Capture the cell that displays the provided text and extract its [X, Y] central coordinate. 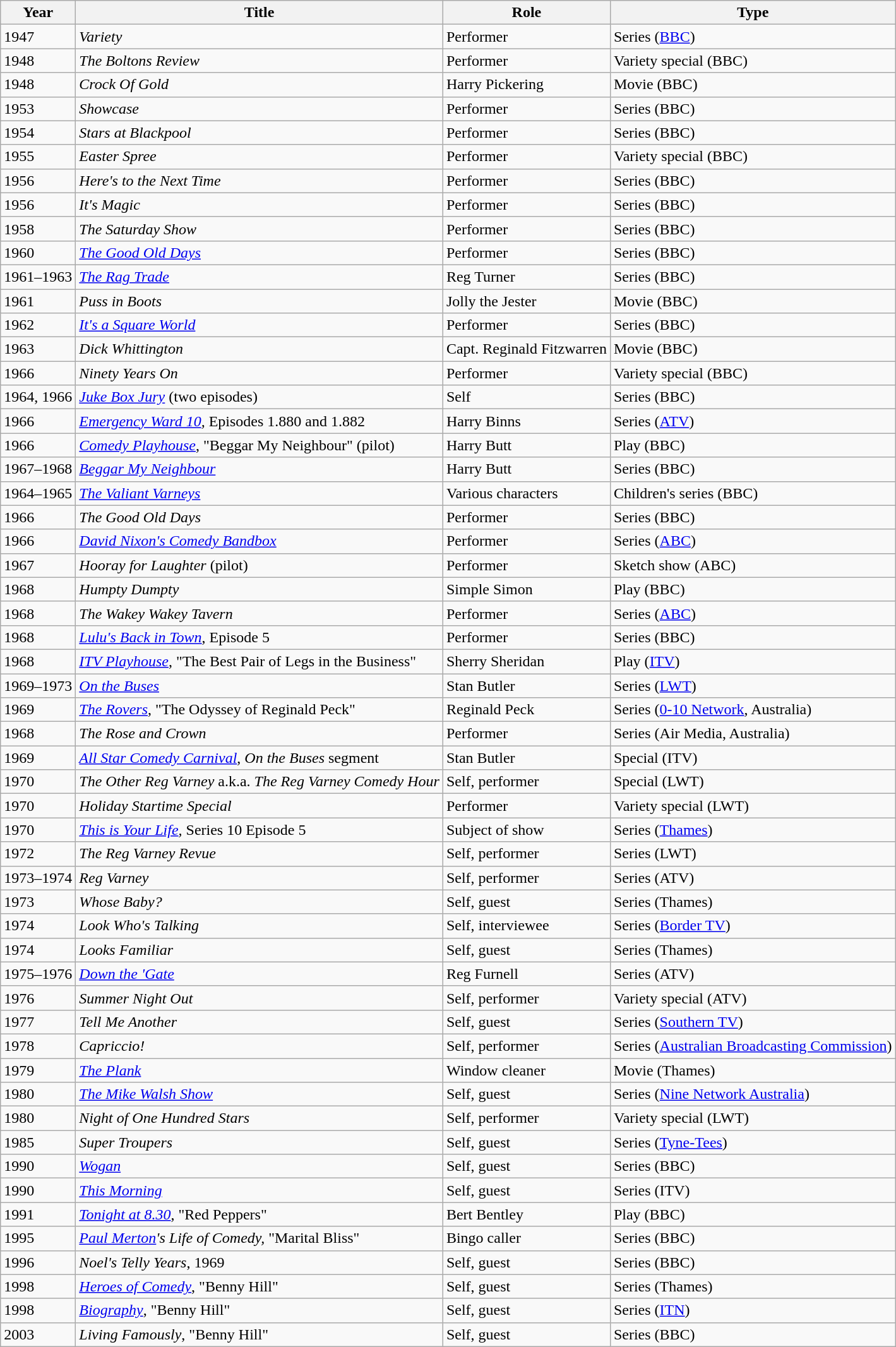
Easter Spree [260, 157]
Crock Of Gold [260, 85]
Title [260, 13]
The Boltons Review [260, 61]
1960 [38, 253]
1955 [38, 157]
1964–1965 [38, 493]
1954 [38, 133]
The Valiant Varneys [260, 493]
Role [527, 13]
Series (ITV) [753, 1190]
Whose Baby? [260, 902]
This is Your Life, Series 10 Episode 5 [260, 830]
Series (ITN) [753, 1310]
All Star Comedy Carnival, On the Buses segment [260, 758]
Play (ITV) [753, 661]
Series (Australian Broadcasting Commission) [753, 1046]
Self [527, 397]
1979 [38, 1070]
The Rag Trade [260, 277]
Series (0-10 Network, Australia) [753, 710]
The Other Reg Varney a.k.a. The Reg Varney Comedy Hour [260, 782]
Year [38, 13]
The Mike Walsh Show [260, 1094]
Window cleaner [527, 1070]
Variety special (ATV) [753, 998]
Series (Border TV) [753, 926]
1947 [38, 37]
1969–1973 [38, 685]
1962 [38, 325]
Movie (Thames) [753, 1070]
The Reg Varney Revue [260, 854]
1953 [38, 109]
1967–1968 [38, 469]
Night of One Hundred Stars [260, 1118]
Puss in Boots [260, 301]
Juke Box Jury (two episodes) [260, 397]
Reginald Peck [527, 710]
Tonight at 8.30, "Red Peppers" [260, 1214]
The Rose and Crown [260, 734]
Look Who's Talking [260, 926]
Humpty Dumpty [260, 589]
Jolly the Jester [527, 301]
Subject of show [527, 830]
Type [753, 13]
Reg Furnell [527, 974]
Tell Me Another [260, 1022]
ITV Playhouse, "The Best Pair of Legs in the Business" [260, 661]
Special (LWT) [753, 782]
It's a Square World [260, 325]
Noel's Telly Years, 1969 [260, 1262]
The Plank [260, 1070]
Series (Nine Network Australia) [753, 1094]
Biography, "Benny Hill" [260, 1310]
Showcase [260, 109]
Capt. Reginald Fitzwarren [527, 349]
Super Troupers [260, 1142]
Dick Whittington [260, 349]
Stars at Blackpool [260, 133]
It's Magic [260, 205]
1963 [38, 349]
Reg Varney [260, 878]
1973 [38, 902]
Lulu's Back in Town, Episode 5 [260, 637]
On the Buses [260, 685]
1985 [38, 1142]
This Morning [260, 1190]
Bingo caller [527, 1238]
Special (ITV) [753, 758]
1975–1976 [38, 974]
David Nixon's Comedy Bandbox [260, 541]
Sherry Sheridan [527, 661]
Harry Pickering [527, 85]
Children's series (BBC) [753, 493]
1964, 1966 [38, 397]
1972 [38, 854]
1958 [38, 229]
Paul Merton's Life of Comedy, "Marital Bliss" [260, 1238]
Heroes of Comedy, "Benny Hill" [260, 1286]
1976 [38, 998]
Looks Familiar [260, 950]
Bert Bentley [527, 1214]
1995 [38, 1238]
The Rovers, "The Odyssey of Reginald Peck" [260, 710]
Here's to the Next Time [260, 181]
Holiday Startime Special [260, 806]
1978 [38, 1046]
Emergency Ward 10, Episodes 1.880 and 1.882 [260, 421]
Series (Air Media, Australia) [753, 734]
1996 [38, 1262]
1961–1963 [38, 277]
Simple Simon [527, 589]
Variety [260, 37]
Series (Tyne-Tees) [753, 1142]
The Saturday Show [260, 229]
Reg Turner [527, 277]
Harry Binns [527, 421]
Wogan [260, 1166]
Hooray for Laughter (pilot) [260, 565]
Living Famously, "Benny Hill" [260, 1334]
Capriccio! [260, 1046]
1961 [38, 301]
Various characters [527, 493]
2003 [38, 1334]
Comedy Playhouse, "Beggar My Neighbour" (pilot) [260, 445]
The Wakey Wakey Tavern [260, 613]
Series (Southern TV) [753, 1022]
Sketch show (ABC) [753, 565]
1991 [38, 1214]
Summer Night Out [260, 998]
Self, interviewee [527, 926]
Beggar My Neighbour [260, 469]
Down the 'Gate [260, 974]
1977 [38, 1022]
1967 [38, 565]
1973–1974 [38, 878]
Ninety Years On [260, 373]
